Extract the [X, Y] coordinate from the center of the cell holding the provided text.  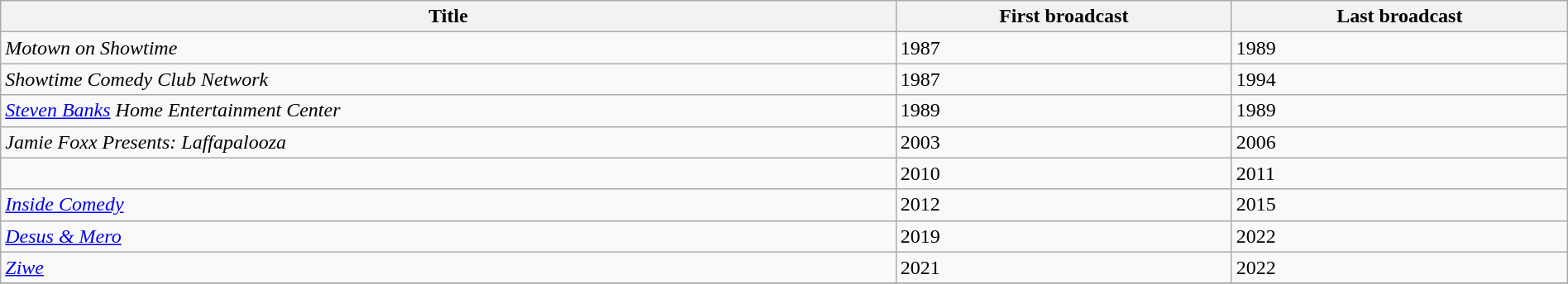
Ziwe [448, 267]
2015 [1399, 205]
2010 [1064, 173]
Steven Banks Home Entertainment Center [448, 111]
2012 [1064, 205]
Showtime Comedy Club Network [448, 79]
Last broadcast [1399, 17]
Title [448, 17]
2019 [1064, 236]
Jamie Foxx Presents: Laffapalooza [448, 142]
2021 [1064, 267]
1994 [1399, 79]
2003 [1064, 142]
Inside Comedy [448, 205]
2006 [1399, 142]
Motown on Showtime [448, 48]
Desus & Mero [448, 236]
First broadcast [1064, 17]
2011 [1399, 173]
